Output the (x, y) coordinate of the center of the cell containing the given text.  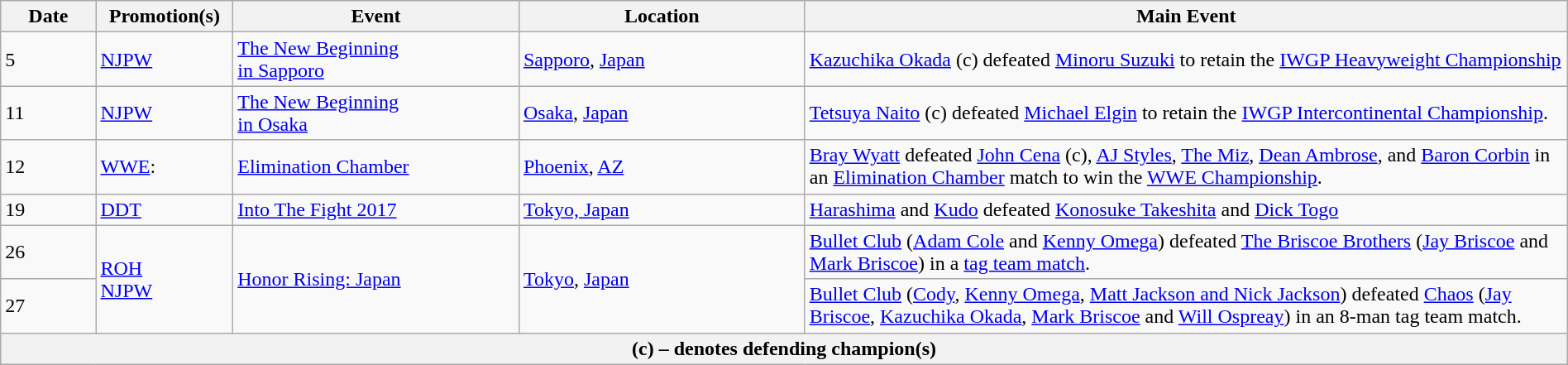
12 (48, 167)
Bullet Club (Adam Cole and Kenny Omega) defeated The Briscoe Brothers (Jay Briscoe and Mark Briscoe) in a tag team match. (1186, 252)
Sapporo, Japan (662, 60)
26 (48, 252)
Harashima and Kudo defeated Konosuke Takeshita and Dick Togo (1186, 209)
The New Beginningin Osaka (376, 113)
19 (48, 209)
27 (48, 306)
Into The Fight 2017 (376, 209)
Osaka, Japan (662, 113)
Honor Rising: Japan (376, 279)
WWE: (165, 167)
The New Beginningin Sapporo (376, 60)
(c) – denotes defending champion(s) (784, 348)
Bray Wyatt defeated John Cena (c), AJ Styles, The Miz, Dean Ambrose, and Baron Corbin in an Elimination Chamber match to win the WWE Championship. (1186, 167)
11 (48, 113)
Elimination Chamber (376, 167)
Tetsuya Naito (c) defeated Michael Elgin to retain the IWGP Intercontinental Championship. (1186, 113)
Main Event (1186, 17)
ROH NJPW (165, 279)
5 (48, 60)
DDT (165, 209)
Event (376, 17)
Location (662, 17)
Kazuchika Okada (c) defeated Minoru Suzuki to retain the IWGP Heavyweight Championship (1186, 60)
Phoenix, AZ (662, 167)
Date (48, 17)
Promotion(s) (165, 17)
